Capture the cell that displays the provided text and extract its (x, y) central coordinate. 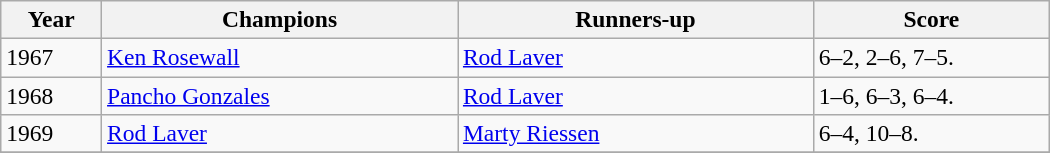
Runners-up (636, 19)
1–6, 6–3, 6–4. (931, 95)
Pancho Gonzales (280, 95)
6–4, 10–8. (931, 133)
Champions (280, 19)
1967 (52, 57)
Marty Riessen (636, 133)
1968 (52, 95)
Year (52, 19)
Ken Rosewall (280, 57)
1969 (52, 133)
Score (931, 19)
6–2, 2–6, 7–5. (931, 57)
